Return [X, Y] of the center of cell containing provided text 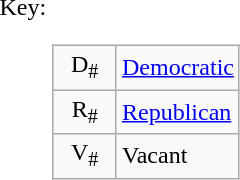
D# [85, 67]
Vacant [178, 156]
V# [85, 156]
Democratic [178, 67]
R# [85, 112]
Republican [178, 112]
